Search for the cell housing the specified text and yield its [x, y] center coordinate. 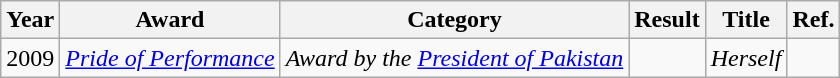
Year [30, 20]
Pride of Performance [170, 58]
Title [746, 20]
Ref. [814, 20]
Category [454, 20]
2009 [30, 58]
Result [667, 20]
Award [170, 20]
Award by the President of Pakistan [454, 58]
Herself [746, 58]
